Pinpoint the cell where the given text exists, returning its [x, y] midpoint coordinate. 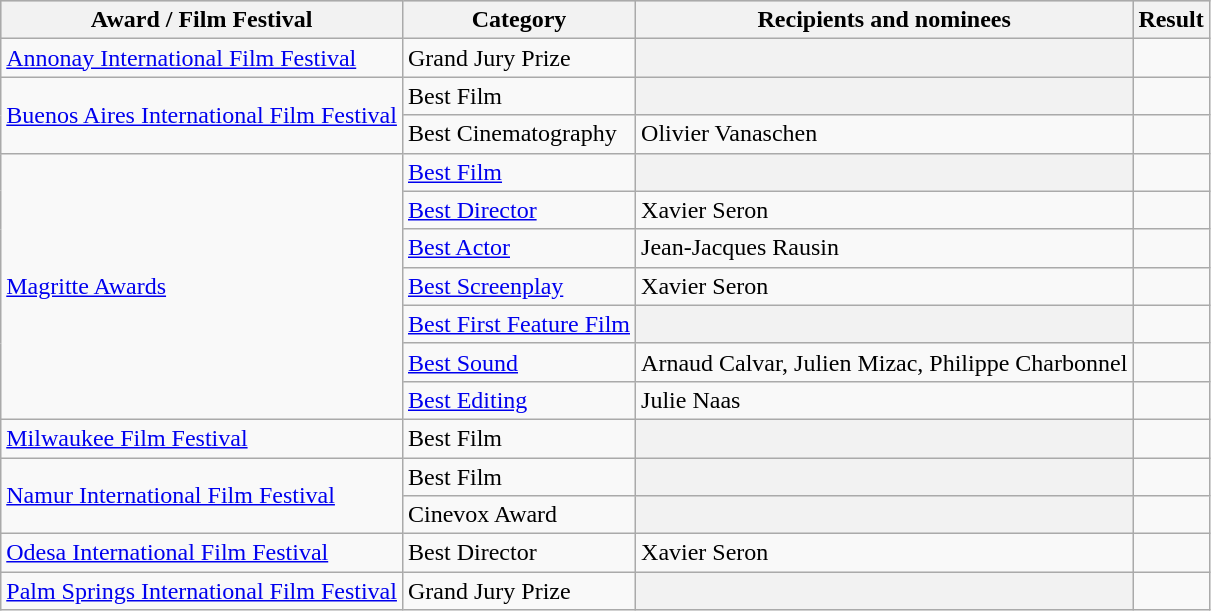
Best Actor [518, 248]
Annonay International Film Festival [202, 58]
Award / Film Festival [202, 20]
Recipients and nominees [884, 20]
Palm Springs International Film Festival [202, 591]
Buenos Aires International Film Festival [202, 115]
Cinevox Award [518, 515]
Result [1171, 20]
Best Cinematography [518, 134]
Odesa International Film Festival [202, 553]
Jean-Jacques Rausin [884, 248]
Best First Feature Film [518, 324]
Arnaud Calvar, Julien Mizac, Philippe Charbonnel [884, 362]
Best Sound [518, 362]
Namur International Film Festival [202, 496]
Magritte Awards [202, 286]
Category [518, 20]
Best Screenplay [518, 286]
Best Editing [518, 400]
Julie Naas [884, 400]
Milwaukee Film Festival [202, 438]
Olivier Vanaschen [884, 134]
